Determine the [X, Y] coordinate at the center of the cell enclosing the given text.  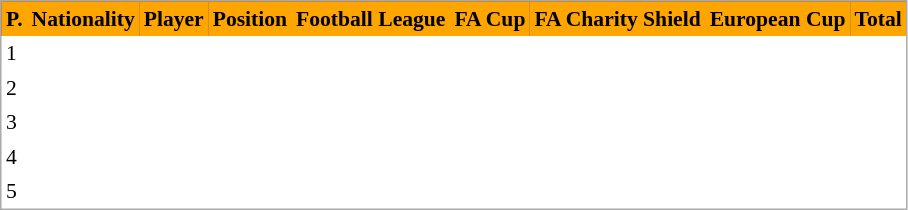
FA Cup [490, 19]
Total [878, 19]
4 [15, 157]
3 [15, 122]
Football League [371, 19]
5 [15, 191]
Player [174, 19]
FA Charity Shield [618, 19]
Position [250, 19]
P. [15, 19]
Nationality [83, 19]
European Cup [778, 19]
1 [15, 53]
2 [15, 87]
